Scan for the cell matching the given text and deliver its (X, Y) coordinate at center. 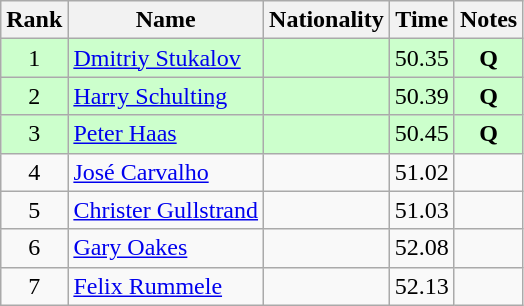
Gary Oakes (166, 248)
Christer Gullstrand (166, 210)
Harry Schulting (166, 96)
50.45 (422, 134)
7 (34, 286)
2 (34, 96)
51.02 (422, 172)
Notes (488, 20)
5 (34, 210)
Peter Haas (166, 134)
52.08 (422, 248)
Name (166, 20)
3 (34, 134)
1 (34, 58)
6 (34, 248)
51.03 (422, 210)
4 (34, 172)
50.39 (422, 96)
José Carvalho (166, 172)
50.35 (422, 58)
Dmitriy Stukalov (166, 58)
Rank (34, 20)
Felix Rummele (166, 286)
Nationality (327, 20)
Time (422, 20)
52.13 (422, 286)
